Find where the given text appears and provide that cell's center as [X, Y] coordinate. 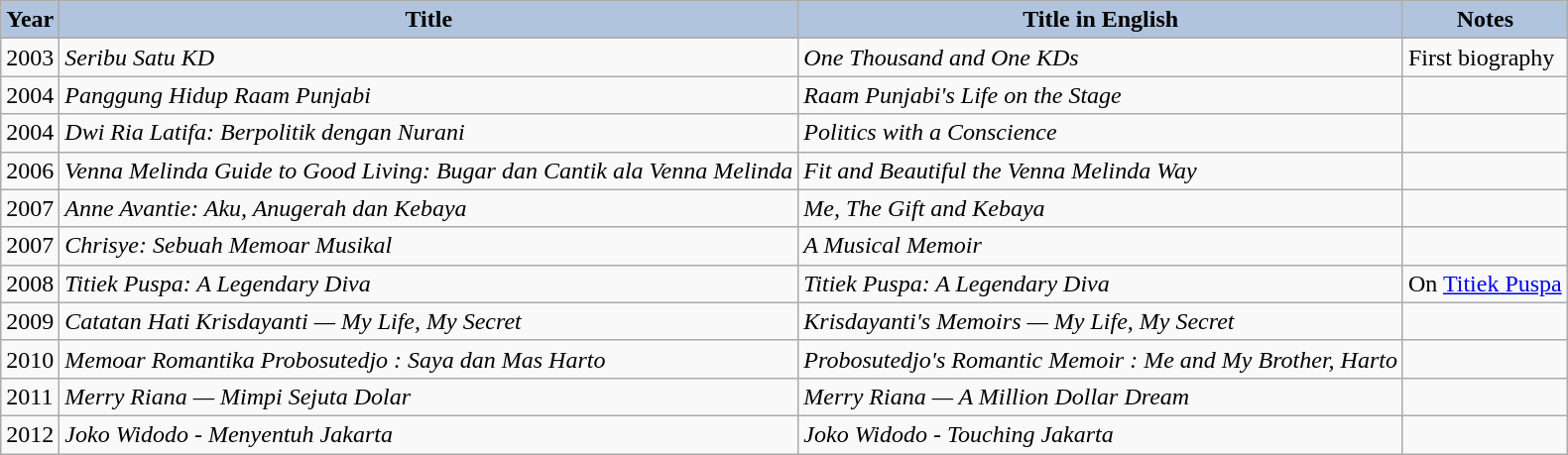
2008 [30, 284]
2003 [30, 57]
Raam Punjabi's Life on the Stage [1101, 95]
2009 [30, 321]
On Titiek Puspa [1485, 284]
Anne Avantie: Aku, Anugerah dan Kebaya [428, 208]
Politics with a Conscience [1101, 133]
Merry Riana — A Million Dollar Dream [1101, 397]
Chrisye: Sebuah Memoar Musikal [428, 246]
First biography [1485, 57]
2006 [30, 171]
Title in English [1101, 20]
Me, The Gift and Kebaya [1101, 208]
Krisdayanti's Memoirs — My Life, My Secret [1101, 321]
Venna Melinda Guide to Good Living: Bugar dan Cantik ala Venna Melinda [428, 171]
Probosutedjo's Romantic Memoir : Me and My Brother, Harto [1101, 359]
2010 [30, 359]
Joko Widodo - Menyentuh Jakarta [428, 434]
Memoar Romantika Probosutedjo : Saya dan Mas Harto [428, 359]
Notes [1485, 20]
Joko Widodo - Touching Jakarta [1101, 434]
2011 [30, 397]
Seribu Satu KD [428, 57]
Title [428, 20]
A Musical Memoir [1101, 246]
2012 [30, 434]
Year [30, 20]
Panggung Hidup Raam Punjabi [428, 95]
Fit and Beautiful the Venna Melinda Way [1101, 171]
One Thousand and One KDs [1101, 57]
Catatan Hati Krisdayanti — My Life, My Secret [428, 321]
Dwi Ria Latifa: Berpolitik dengan Nurani [428, 133]
Merry Riana — Mimpi Sejuta Dolar [428, 397]
